Output the [x, y] coordinate of the center of the cell containing the given text.  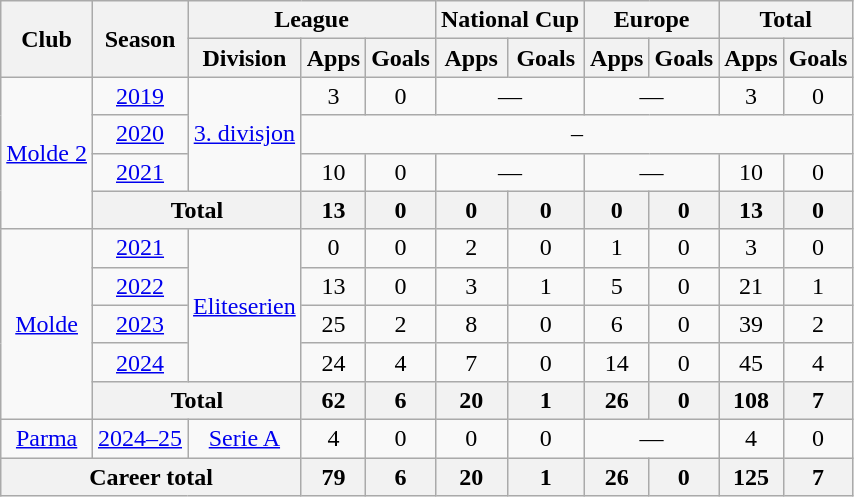
Serie A [245, 438]
Europe [652, 20]
8 [471, 324]
Parma [47, 438]
National Cup [510, 20]
3. divisjon [245, 134]
Club [47, 39]
79 [333, 477]
Career total [151, 477]
2024 [140, 362]
Molde 2 [47, 153]
2020 [140, 134]
125 [751, 477]
5 [617, 286]
Division [245, 58]
2022 [140, 286]
Molde [47, 324]
45 [751, 362]
2019 [140, 96]
39 [751, 324]
21 [751, 286]
Season [140, 39]
14 [617, 362]
62 [333, 400]
25 [333, 324]
2024–25 [140, 438]
Eliteserien [245, 305]
League [312, 20]
2023 [140, 324]
108 [751, 400]
– [577, 134]
24 [333, 362]
